Determine the (x, y) coordinate at the center of the cell enclosing the given text.  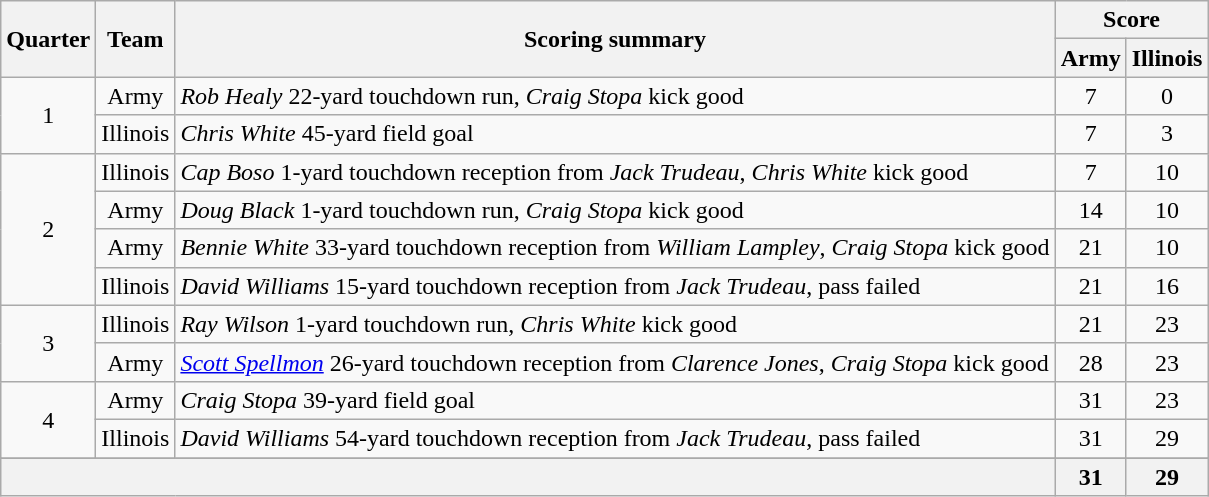
Rob Healy 22-yard touchdown run, Craig Stopa kick good (615, 96)
Ray Wilson 1-yard touchdown run, Chris White kick good (615, 324)
David Williams 54-yard touchdown reception from Jack Trudeau, pass failed (615, 438)
2 (48, 229)
4 (48, 419)
16 (1167, 286)
Score (1132, 20)
David Williams 15-yard touchdown reception from Jack Trudeau, pass failed (615, 286)
Bennie White 33-yard touchdown reception from William Lampley, Craig Stopa kick good (615, 248)
Doug Black 1-yard touchdown run, Craig Stopa kick good (615, 210)
1 (48, 115)
Scott Spellmon 26-yard touchdown reception from Clarence Jones, Craig Stopa kick good (615, 362)
Chris White 45-yard field goal (615, 134)
Quarter (48, 39)
Cap Boso 1-yard touchdown reception from Jack Trudeau, Chris White kick good (615, 172)
Team (136, 39)
0 (1167, 96)
Craig Stopa 39-yard field goal (615, 400)
28 (1090, 362)
Scoring summary (615, 39)
14 (1090, 210)
